Search for the cell housing the specified text and yield its (x, y) center coordinate. 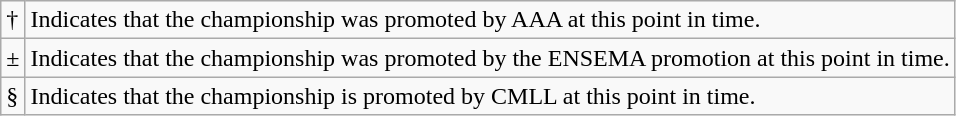
§ (13, 96)
† (13, 20)
± (13, 58)
Indicates that the championship was promoted by the ENSEMA promotion at this point in time. (490, 58)
Indicates that the championship is promoted by CMLL at this point in time. (490, 96)
Indicates that the championship was promoted by AAA at this point in time. (490, 20)
